Search for the cell housing the specified text and yield its [x, y] center coordinate. 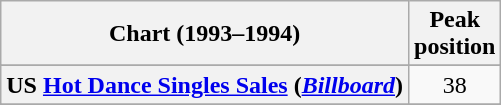
Chart (1993–1994) [205, 34]
Peakposition [455, 34]
38 [455, 85]
US Hot Dance Singles Sales (Billboard) [205, 85]
